Pinpoint the cell where the given text exists, returning its (X, Y) midpoint coordinate. 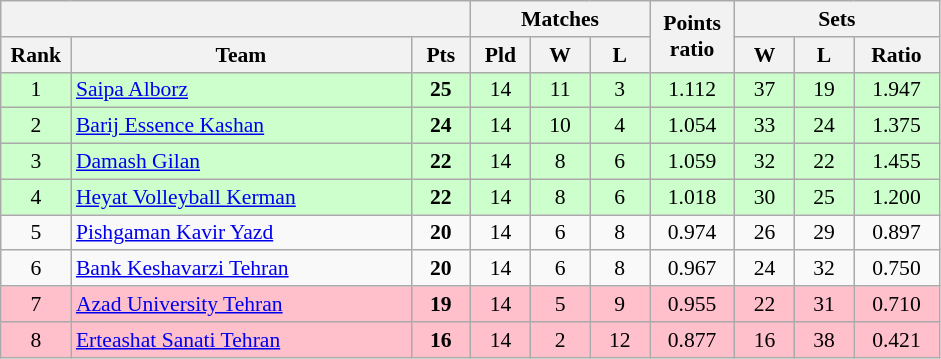
Sets (837, 19)
0.710 (896, 304)
0.897 (896, 233)
9 (620, 304)
1.018 (692, 197)
Erteashat Sanati Tehran (241, 340)
1.455 (896, 162)
Team (241, 55)
0.967 (692, 269)
Bank Keshavarzi Tehran (241, 269)
29 (824, 233)
0.974 (692, 233)
Pishgaman Kavir Yazd (241, 233)
0.955 (692, 304)
11 (560, 90)
0.877 (692, 340)
Ratio (896, 55)
7 (36, 304)
Matches (560, 19)
38 (824, 340)
Pts (441, 55)
Saipa Alborz (241, 90)
30 (765, 197)
Rank (36, 55)
1.200 (896, 197)
1.375 (896, 126)
33 (765, 126)
37 (765, 90)
Heyat Volleyball Kerman (241, 197)
10 (560, 126)
1.947 (896, 90)
1.059 (692, 162)
0.750 (896, 269)
Barij Essence Kashan (241, 126)
Damash Gilan (241, 162)
Pld (501, 55)
1.112 (692, 90)
26 (765, 233)
Azad University Tehran (241, 304)
1.054 (692, 126)
31 (824, 304)
1 (36, 90)
Points ratio (692, 36)
0.421 (896, 340)
12 (620, 340)
